Locate the cell with the specified text and output its [X, Y] center coordinate. 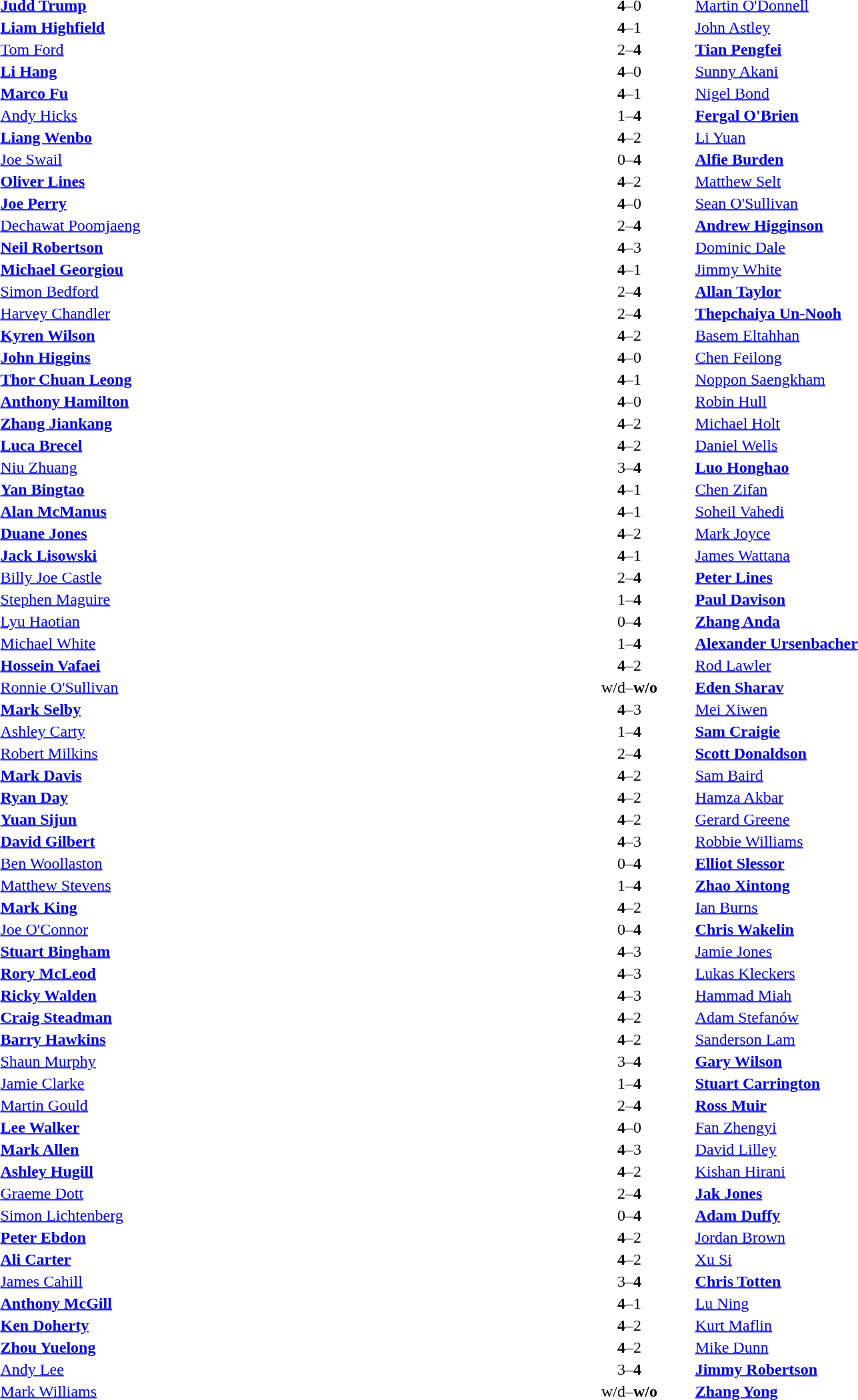
w/d–w/o [629, 687]
